Extract the (X, Y) coordinate from the center of the cell holding the provided text.  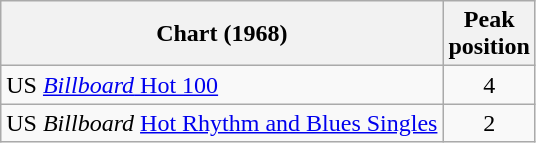
Peakposition (489, 34)
US Billboard Hot Rhythm and Blues Singles (222, 123)
US Billboard Hot 100 (222, 85)
Chart (1968) (222, 34)
2 (489, 123)
4 (489, 85)
